Identify which cell holds the provided text, then report its (X, Y) central coordinate. 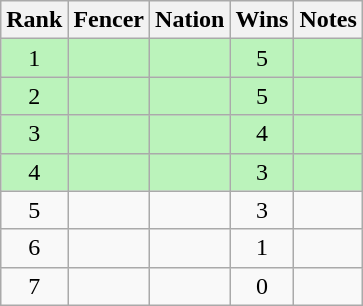
7 (34, 286)
Wins (262, 20)
Nation (190, 20)
Rank (34, 20)
6 (34, 248)
Fencer (109, 20)
2 (34, 96)
0 (262, 286)
Notes (328, 20)
